From the cell containing the given text, extract its center point as [x, y] coordinate. 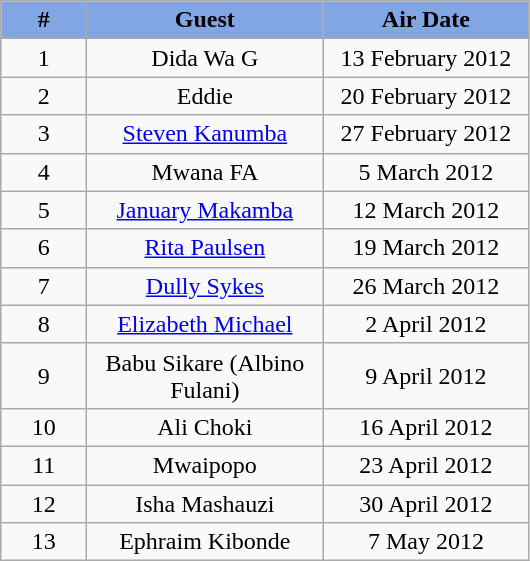
7 [44, 286]
9 [44, 376]
9 April 2012 [426, 376]
4 [44, 172]
Elizabeth Michael [205, 324]
Dida Wa G [205, 58]
2 [44, 96]
20 February 2012 [426, 96]
6 [44, 248]
5 [44, 210]
Mwaipopo [205, 465]
Rita Paulsen [205, 248]
11 [44, 465]
Ali Choki [205, 427]
13 February 2012 [426, 58]
23 April 2012 [426, 465]
January Makamba [205, 210]
30 April 2012 [426, 503]
Guest [205, 20]
13 [44, 542]
10 [44, 427]
12 [44, 503]
19 March 2012 [426, 248]
8 [44, 324]
1 [44, 58]
# [44, 20]
Babu Sikare (Albino Fulani) [205, 376]
Isha Mashauzi [205, 503]
Steven Kanumba [205, 134]
27 February 2012 [426, 134]
26 March 2012 [426, 286]
Mwana FA [205, 172]
Eddie [205, 96]
16 April 2012 [426, 427]
3 [44, 134]
12 March 2012 [426, 210]
Ephraim Kibonde [205, 542]
2 April 2012 [426, 324]
7 May 2012 [426, 542]
Air Date [426, 20]
5 March 2012 [426, 172]
Dully Sykes [205, 286]
